Detect which cell encompasses the target text, then output its (x, y) center coordinate. 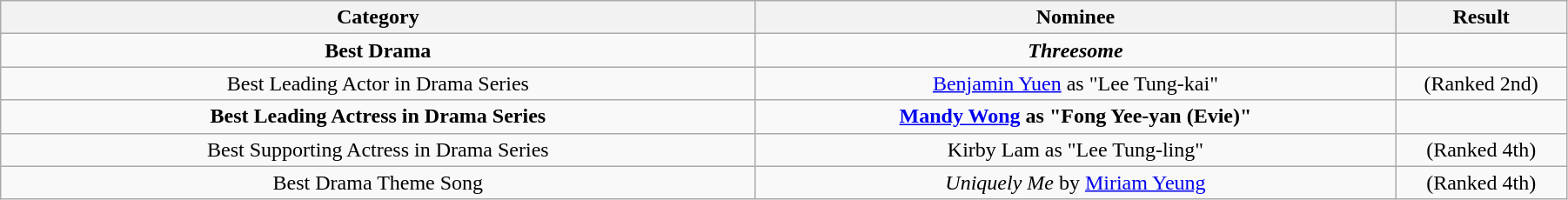
Best Drama Theme Song (378, 183)
Uniquely Me by Miriam Yeung (1075, 183)
Best Drama (378, 50)
Threesome (1075, 50)
Mandy Wong as "Fong Yee-yan (Evie)" (1075, 117)
Nominee (1075, 17)
Best Leading Actor in Drama Series (378, 83)
Kirby Lam as "Lee Tung-ling" (1075, 150)
Benjamin Yuen as "Lee Tung-kai" (1075, 83)
(Ranked 2nd) (1481, 83)
Result (1481, 17)
Category (378, 17)
Best Leading Actress in Drama Series (378, 117)
Best Supporting Actress in Drama Series (378, 150)
